Detect which cell encompasses the target text, then output its [x, y] center coordinate. 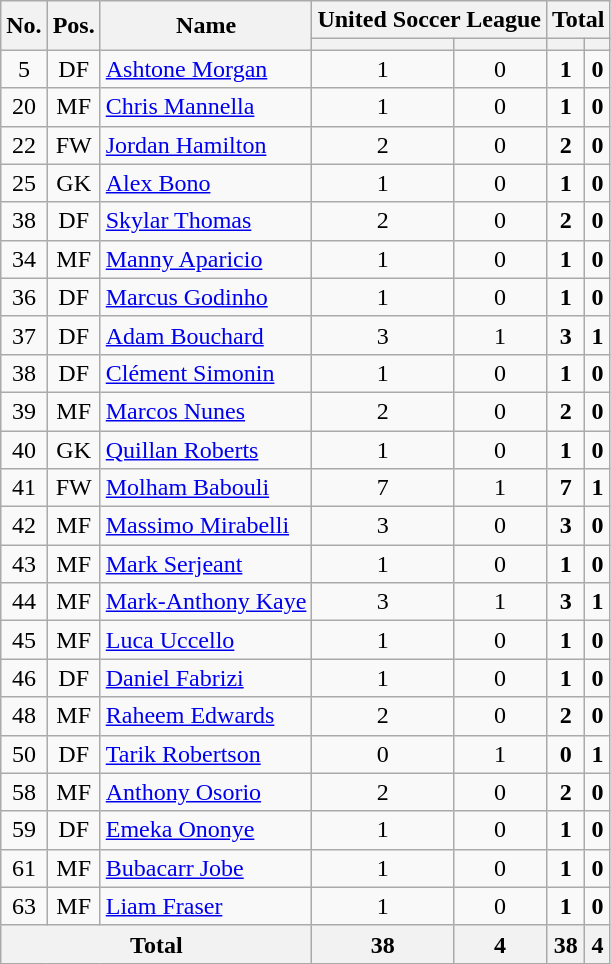
Ashtone Morgan [206, 69]
36 [24, 297]
42 [24, 526]
Name [206, 26]
41 [24, 488]
63 [24, 906]
5 [24, 69]
Mark-Anthony Kaye [206, 602]
Marcus Godinho [206, 297]
Massimo Mirabelli [206, 526]
Manny Aparicio [206, 259]
25 [24, 183]
Raheem Edwards [206, 716]
Liam Fraser [206, 906]
46 [24, 678]
58 [24, 792]
Alex Bono [206, 183]
Marcos Nunes [206, 411]
No. [24, 26]
59 [24, 830]
United Soccer League [430, 20]
Adam Bouchard [206, 335]
Tarik Robertson [206, 754]
Clément Simonin [206, 373]
Quillan Roberts [206, 449]
Molham Babouli [206, 488]
22 [24, 145]
40 [24, 449]
34 [24, 259]
61 [24, 868]
Daniel Fabrizi [206, 678]
37 [24, 335]
39 [24, 411]
Anthony Osorio [206, 792]
20 [24, 107]
Luca Uccello [206, 640]
45 [24, 640]
Bubacarr Jobe [206, 868]
48 [24, 716]
44 [24, 602]
Pos. [74, 26]
Jordan Hamilton [206, 145]
43 [24, 564]
Emeka Ononye [206, 830]
Mark Serjeant [206, 564]
Chris Mannella [206, 107]
Skylar Thomas [206, 221]
50 [24, 754]
